Extract the [x, y] coordinate from the center of the cell holding the provided text.  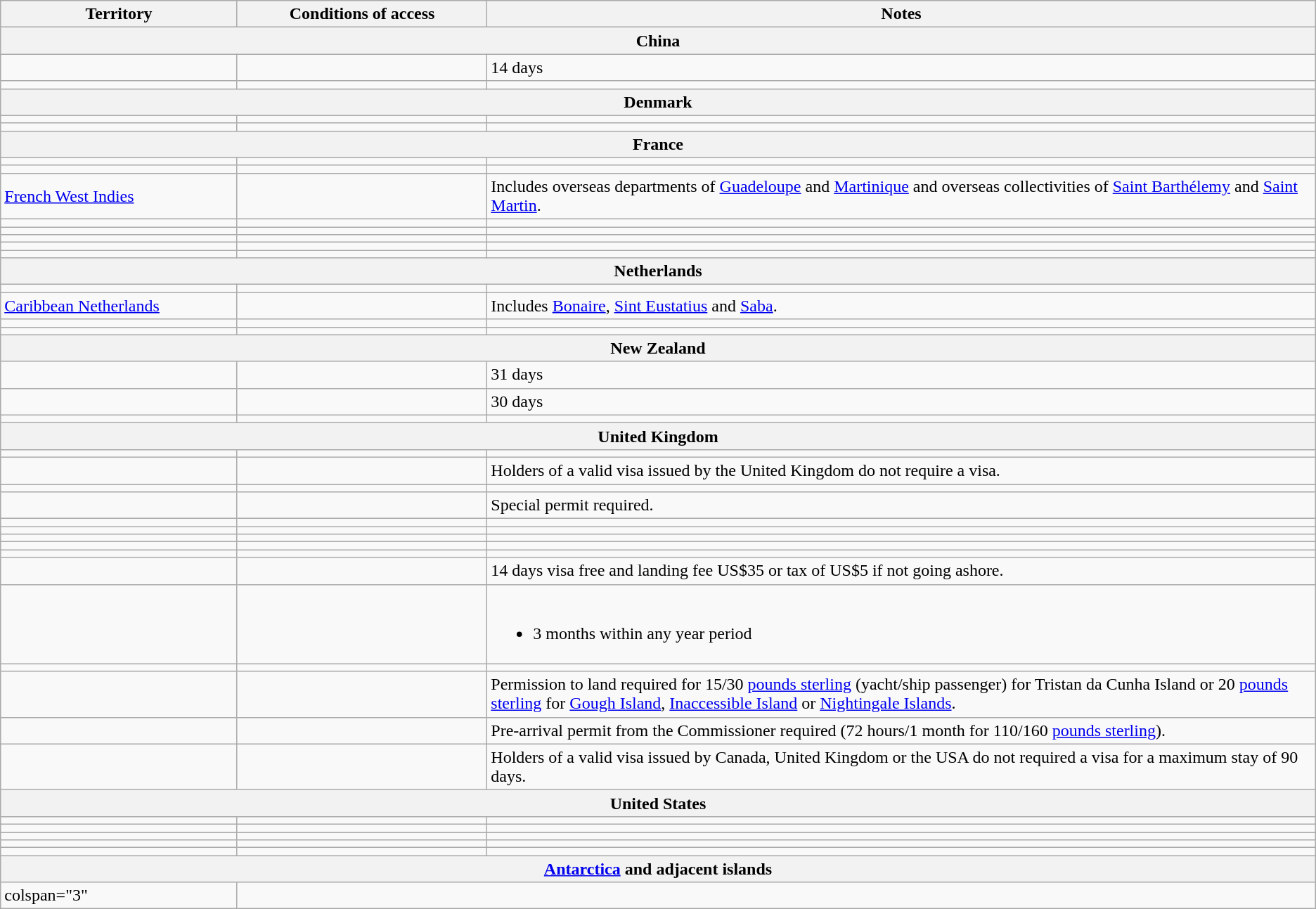
France [658, 144]
Holders of a valid visa issued by Canada, United Kingdom or the USA do not required a visa for a maximum stay of 90 days. [901, 766]
United Kingdom [658, 436]
Pre-arrival permit from the Commissioner required (72 hours/1 month for 110/160 pounds sterling). [901, 730]
colspan="3" [120, 896]
New Zealand [658, 348]
Special permit required. [901, 505]
China [658, 41]
Holders of a valid visa issued by the United Kingdom do not require a visa. [901, 470]
French West Indies [120, 195]
Territory [120, 14]
Caribbean Netherlands [120, 306]
14 days [901, 67]
Conditions of access [361, 14]
Includes Bonaire, Sint Eustatius and Saba. [901, 306]
Netherlands [658, 271]
Denmark [658, 102]
30 days [901, 401]
Notes [901, 14]
31 days [901, 375]
United States [658, 803]
14 days visa free and landing fee US$35 or tax of US$5 if not going ashore. [901, 571]
3 months within any year period [901, 624]
Antarctica and adjacent islands [658, 869]
Includes overseas departments of Guadeloupe and Martinique and overseas collectivities of Saint Barthélemy and Saint Martin. [901, 195]
